Detect which cell encompasses the target text, then output its [x, y] center coordinate. 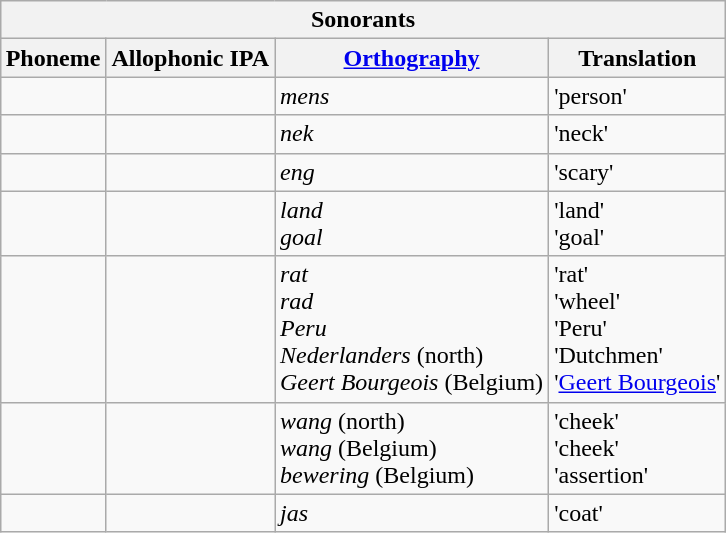
'scary' [638, 172]
'coat' [638, 513]
jas [411, 513]
eng [411, 172]
nek [411, 134]
'rat''wheel''Peru''Dutchmen''Geert Bourgeois' [638, 329]
mens [411, 96]
Translation [638, 58]
Orthography [411, 58]
'neck' [638, 134]
ratradPeruNederlanders (north)Geert Bourgeois (Belgium) [411, 329]
'land''goal' [638, 224]
Sonorants [363, 20]
'person' [638, 96]
Phoneme [53, 58]
Allophonic IPA [190, 58]
wang (north)wang (Belgium)bewering (Belgium) [411, 448]
'cheek''cheek''assertion' [638, 448]
landgoal [411, 224]
